Capture the cell that displays the provided text and extract its (x, y) central coordinate. 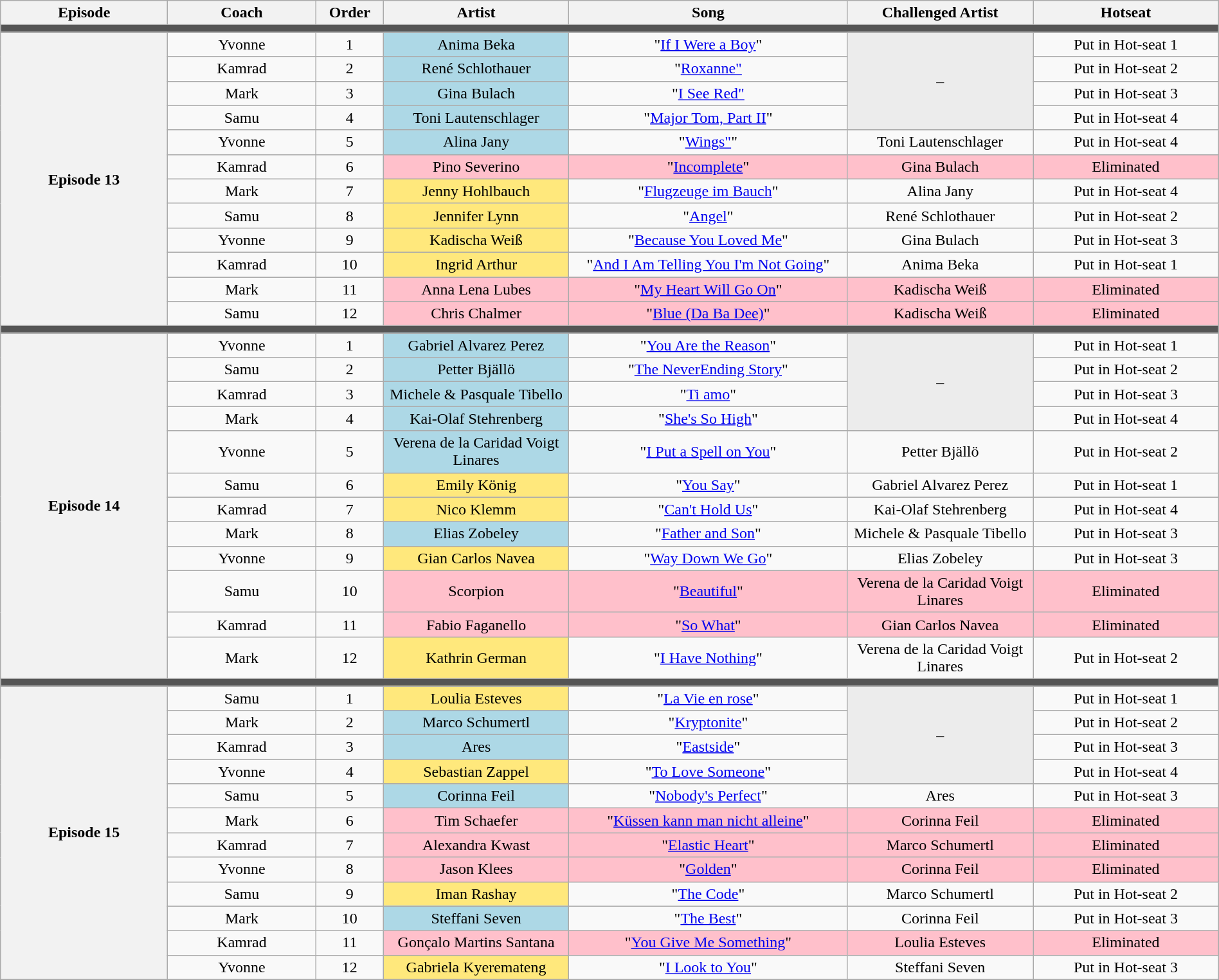
"Eastside" (709, 747)
"Wings"" (709, 142)
"Nobody's Perfect" (709, 796)
Alexandra Kwast (476, 845)
"Blue (Da Ba Dee)" (709, 314)
"Küssen kann man nicht alleine" (709, 821)
"The Code" (709, 894)
Kathrin German (476, 657)
Challenged Artist (940, 13)
"Ti amo" (709, 394)
"My Heart Will Go On" (709, 289)
"She's So High" (709, 419)
"The NeverEnding Story" (709, 370)
"La Vie en rose" (709, 698)
"I Put a Spell on You" (709, 451)
"You Give Me Something" (709, 943)
"Because You Loved Me" (709, 240)
Jenny Hohlbauch (476, 191)
Pino Severino (476, 167)
Gonçalo Martins Santana (476, 943)
"Elastic Heart" (709, 845)
Iman Rashay (476, 894)
Jason Klees (476, 869)
Song (709, 13)
"You Are the Reason" (709, 345)
Episode (84, 13)
"I See Red" (709, 93)
"Incomplete" (709, 167)
Chris Chalmer (476, 314)
"Major Tom, Part II" (709, 118)
Emily König (476, 485)
"The Best" (709, 918)
"You Say" (709, 485)
Ingrid Arthur (476, 264)
"Way Down We Go" (709, 558)
"So What" (709, 624)
"Beautiful" (709, 592)
Hotseat (1126, 13)
Jennifer Lynn (476, 215)
Tim Schaefer (476, 821)
Coach (242, 13)
"Can't Hold Us" (709, 509)
"And I Am Telling You I'm Not Going" (709, 264)
"Golden" (709, 869)
Order (350, 13)
Episode 15 (84, 832)
Episode 14 (84, 506)
"Father and Son" (709, 534)
"I Look to You" (709, 967)
Fabio Faganello (476, 624)
Gabriela Kyeremateng (476, 967)
"Roxanne" (709, 69)
"Kryptonite" (709, 723)
Anna Lena Lubes (476, 289)
"Angel" (709, 215)
Episode 13 (84, 179)
Scorpion (476, 592)
"I Have Nothing" (709, 657)
"If I Were a Boy" (709, 44)
"To Love Someone" (709, 772)
Sebastian Zappel (476, 772)
Artist (476, 13)
"Flugzeuge im Bauch" (709, 191)
Nico Klemm (476, 509)
